Search for the cell housing the specified text and yield its (x, y) center coordinate. 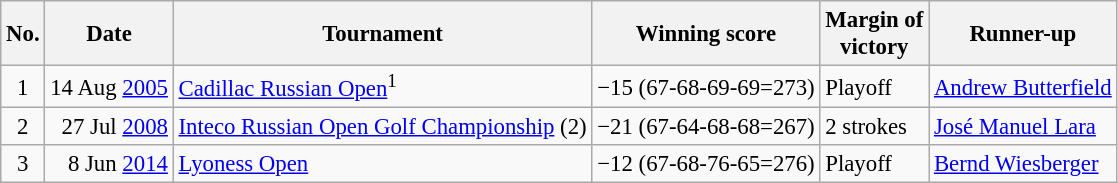
−15 (67-68-69-69=273) (706, 87)
2 (23, 127)
2 strokes (874, 127)
Inteco Russian Open Golf Championship (2) (382, 127)
Date (109, 34)
Runner-up (1023, 34)
Tournament (382, 34)
Cadillac Russian Open1 (382, 87)
−12 (67-68-76-65=276) (706, 164)
1 (23, 87)
3 (23, 164)
8 Jun 2014 (109, 164)
27 Jul 2008 (109, 127)
−21 (67-64-68-68=267) (706, 127)
No. (23, 34)
Andrew Butterfield (1023, 87)
Lyoness Open (382, 164)
14 Aug 2005 (109, 87)
Bernd Wiesberger (1023, 164)
José Manuel Lara (1023, 127)
Winning score (706, 34)
Margin ofvictory (874, 34)
